Locate the cell with the specified text and output its (X, Y) center coordinate. 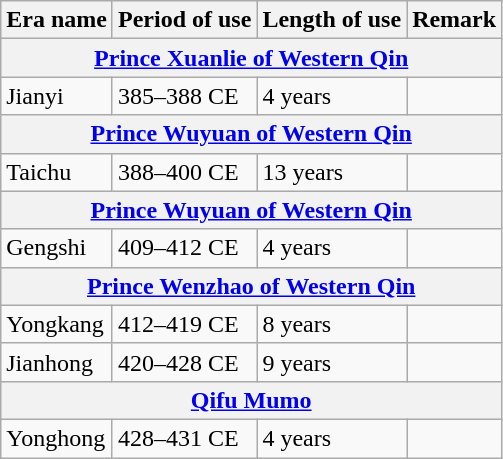
Jianhong (57, 362)
Taichu (57, 172)
385–388 CE (184, 96)
Prince Xuanlie of Western Qin (252, 58)
Yonghong (57, 438)
Jianyi (57, 96)
Remark (454, 20)
Length of use (332, 20)
Yongkang (57, 324)
9 years (332, 362)
13 years (332, 172)
409–412 CE (184, 248)
Qifu Mumo (252, 400)
Period of use (184, 20)
Era name (57, 20)
388–400 CE (184, 172)
Gengshi (57, 248)
420–428 CE (184, 362)
8 years (332, 324)
412–419 CE (184, 324)
428–431 CE (184, 438)
Prince Wenzhao of Western Qin (252, 286)
